Capture the cell that displays the provided text and extract its (x, y) central coordinate. 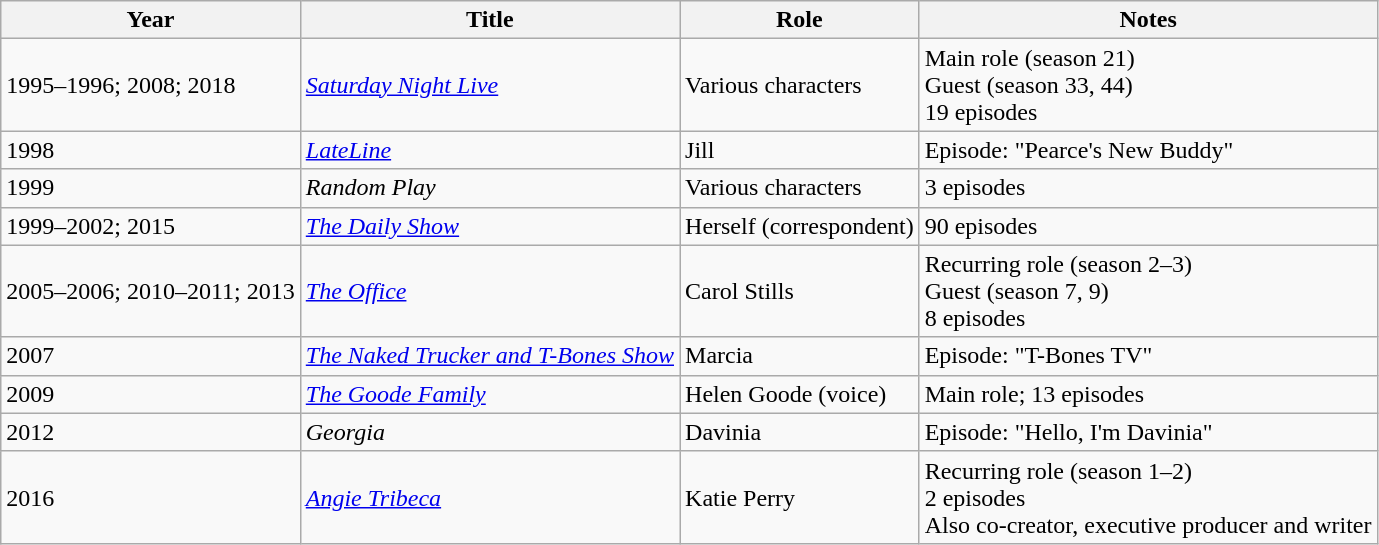
2005–2006; 2010–2011; 2013 (151, 291)
Main role (season 21)Guest (season 33, 44)19 episodes (1148, 85)
2007 (151, 356)
Helen Goode (voice) (800, 394)
Herself (correspondent) (800, 226)
Georgia (490, 432)
Angie Tribeca (490, 497)
2009 (151, 394)
Notes (1148, 20)
Year (151, 20)
1999 (151, 188)
The Daily Show (490, 226)
The Goode Family (490, 394)
Episode: "T-Bones TV" (1148, 356)
Random Play (490, 188)
Role (800, 20)
Title (490, 20)
2012 (151, 432)
Recurring role (season 2–3)Guest (season 7, 9)8 episodes (1148, 291)
1999–2002; 2015 (151, 226)
The Naked Trucker and T-Bones Show (490, 356)
LateLine (490, 150)
Episode: "Hello, I'm Davinia" (1148, 432)
Davinia (800, 432)
1998 (151, 150)
Saturday Night Live (490, 85)
90 episodes (1148, 226)
Marcia (800, 356)
Main role; 13 episodes (1148, 394)
Recurring role (season 1–2)2 episodesAlso co-creator, executive producer and writer (1148, 497)
3 episodes (1148, 188)
Katie Perry (800, 497)
2016 (151, 497)
The Office (490, 291)
1995–1996; 2008; 2018 (151, 85)
Carol Stills (800, 291)
Episode: "Pearce's New Buddy" (1148, 150)
Jill (800, 150)
